Pinpoint the cell where the given text exists, returning its [x, y] midpoint coordinate. 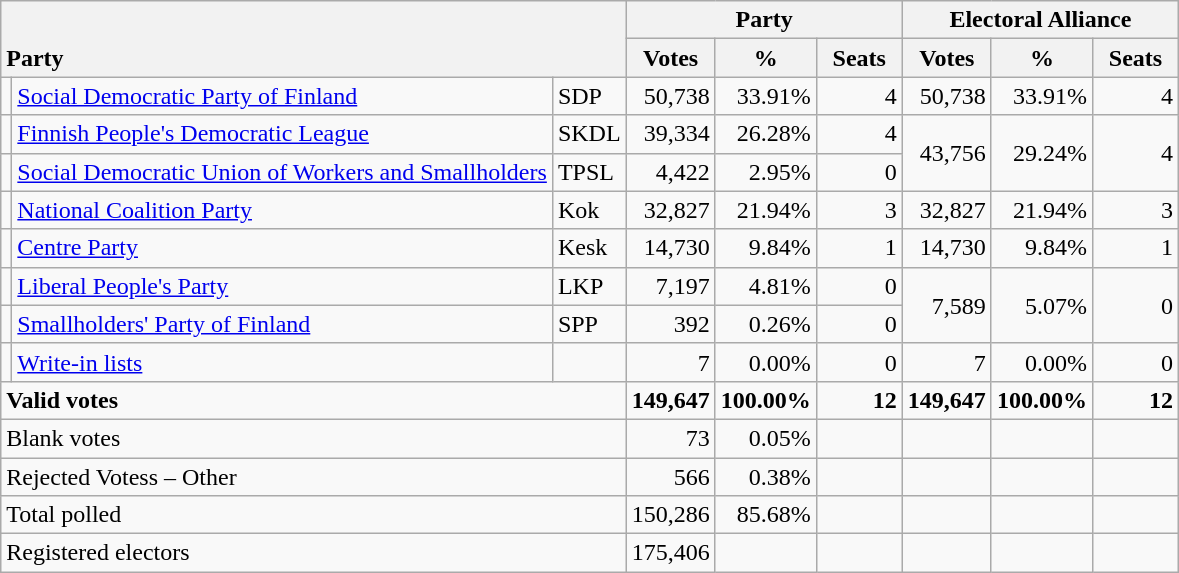
392 [670, 324]
Liberal People's Party [282, 286]
SKDL [589, 134]
7,589 [946, 305]
73 [670, 438]
Kok [589, 210]
Write-in lists [282, 362]
Social Democratic Party of Finland [282, 96]
Valid votes [314, 400]
Rejected Votess – Other [314, 477]
National Coalition Party [282, 210]
SPP [589, 324]
5.07% [1042, 305]
Kesk [589, 248]
Social Democratic Union of Workers and Smallholders [282, 172]
43,756 [946, 153]
566 [670, 477]
Smallholders' Party of Finland [282, 324]
LKP [589, 286]
Electoral Alliance [1040, 20]
TPSL [589, 172]
4,422 [670, 172]
150,286 [670, 515]
4.81% [766, 286]
26.28% [766, 134]
Centre Party [282, 248]
175,406 [670, 553]
Total polled [314, 515]
7,197 [670, 286]
Registered electors [314, 553]
0.05% [766, 438]
29.24% [1042, 153]
SDP [589, 96]
0.38% [766, 477]
0.26% [766, 324]
Blank votes [314, 438]
2.95% [766, 172]
39,334 [670, 134]
Finnish People's Democratic League [282, 134]
85.68% [766, 515]
